Capture the cell that displays the provided text and extract its [X, Y] central coordinate. 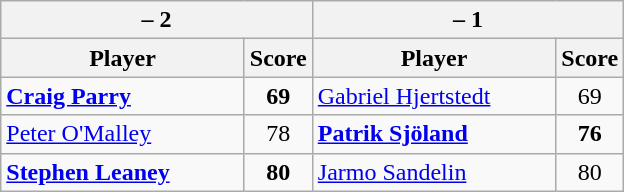
Peter O'Malley [123, 134]
76 [590, 134]
– 2 [157, 20]
Jarmo Sandelin [434, 172]
– 1 [468, 20]
Craig Parry [123, 96]
Patrik Sjöland [434, 134]
Stephen Leaney [123, 172]
78 [278, 134]
Gabriel Hjertstedt [434, 96]
